Capture the cell that displays the provided text and extract its [x, y] central coordinate. 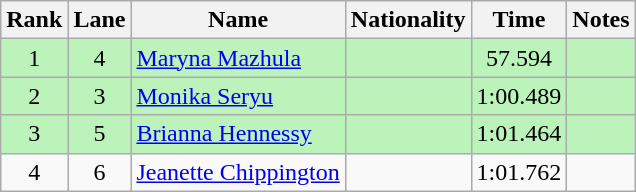
57.594 [519, 58]
Maryna Mazhula [238, 58]
Notes [601, 20]
Jeanette Chippington [238, 172]
Nationality [408, 20]
Monika Seryu [238, 96]
Name [238, 20]
1:01.464 [519, 134]
Rank [34, 20]
1:01.762 [519, 172]
Time [519, 20]
5 [100, 134]
1 [34, 58]
1:00.489 [519, 96]
Lane [100, 20]
2 [34, 96]
Brianna Hennessy [238, 134]
6 [100, 172]
